Provide the [X, Y] coordinate of the cell's center where the given text is located.  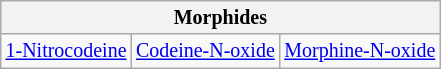
Codeine-N-oxide [205, 52]
Morphine-N-oxide [360, 52]
1-Nitrocodeine [66, 52]
Morphides [220, 18]
